Return the (x, y) coordinate for the center point of the cell that contains the specified text.  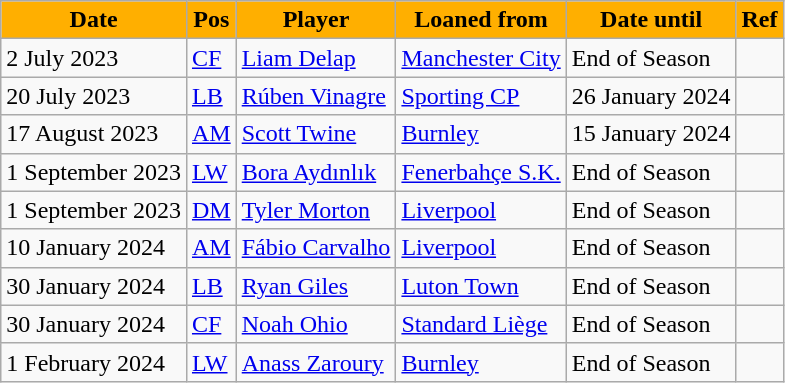
1 February 2024 (94, 362)
15 January 2024 (651, 134)
Manchester City (481, 58)
Sporting CP (481, 96)
Date (94, 20)
Loaned from (481, 20)
10 January 2024 (94, 248)
Ryan Giles (316, 286)
17 August 2023 (94, 134)
Fábio Carvalho (316, 248)
Rúben Vinagre (316, 96)
Pos (211, 20)
Ref (760, 20)
Standard Liège (481, 324)
2 July 2023 (94, 58)
Fenerbahçe S.K. (481, 172)
Bora Aydınlık (316, 172)
20 July 2023 (94, 96)
Scott Twine (316, 134)
Noah Ohio (316, 324)
Player (316, 20)
Anass Zaroury (316, 362)
Tyler Morton (316, 210)
DM (211, 210)
Date until (651, 20)
Luton Town (481, 286)
26 January 2024 (651, 96)
Liam Delap (316, 58)
